Search for the cell housing the specified text and yield its (x, y) center coordinate. 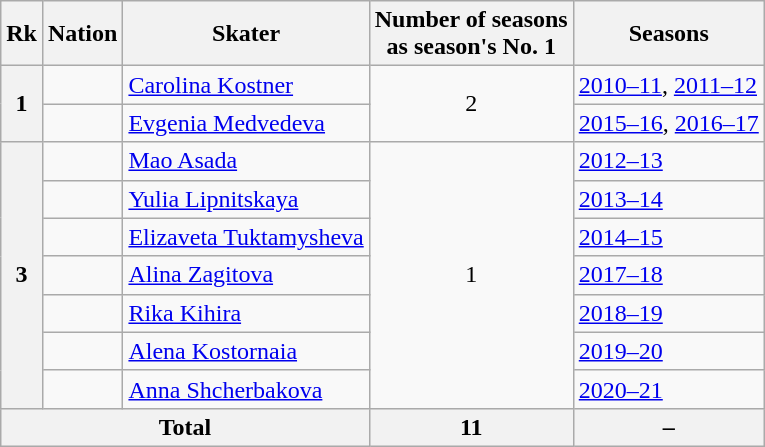
2014–15 (668, 237)
Seasons (668, 34)
2017–18 (668, 275)
Elizaveta Tuktamysheva (246, 237)
Carolina Kostner (246, 85)
2018–19 (668, 313)
– (668, 427)
3 (22, 275)
2013–14 (668, 199)
11 (471, 427)
2012–13 (668, 161)
2010–11, 2011–12 (668, 85)
Alena Kostornaia (246, 351)
Skater (246, 34)
Alina Zagitova (246, 275)
Rika Kihira (246, 313)
2015–16, 2016–17 (668, 123)
Yulia Lipnitskaya (246, 199)
Total (186, 427)
Anna Shcherbakova (246, 389)
Rk (22, 34)
Mao Asada (246, 161)
2 (471, 104)
Nation (82, 34)
2020–21 (668, 389)
2019–20 (668, 351)
Number of seasonsas season's No. 1 (471, 34)
Evgenia Medvedeva (246, 123)
